Identify which cell holds the provided text, then report its [x, y] central coordinate. 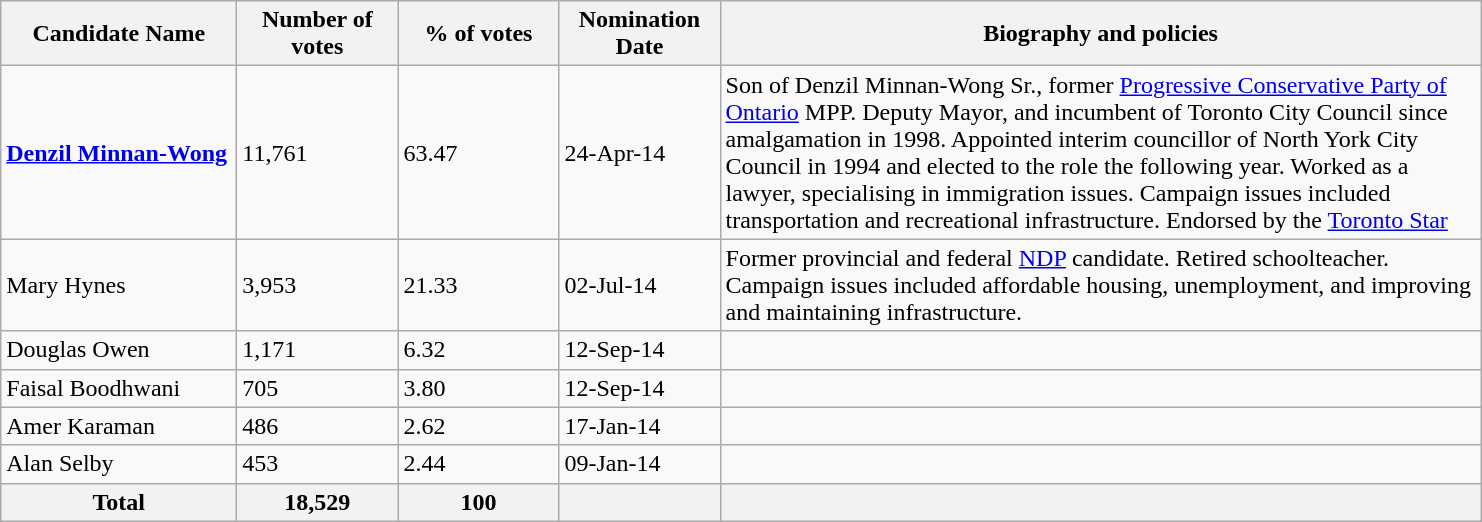
% of votes [478, 34]
02-Jul-14 [640, 285]
486 [318, 426]
100 [478, 502]
17-Jan-14 [640, 426]
Denzil Minnan-Wong [119, 152]
Amer Karaman [119, 426]
3,953 [318, 285]
2.44 [478, 464]
Mary Hynes [119, 285]
18,529 [318, 502]
Nomination Date [640, 34]
Biography and policies [1100, 34]
453 [318, 464]
21.33 [478, 285]
09-Jan-14 [640, 464]
2.62 [478, 426]
3.80 [478, 388]
Total [119, 502]
Alan Selby [119, 464]
63.47 [478, 152]
1,171 [318, 350]
Douglas Owen [119, 350]
6.32 [478, 350]
11,761 [318, 152]
Faisal Boodhwani [119, 388]
705 [318, 388]
Number of votes [318, 34]
24-Apr-14 [640, 152]
Candidate Name [119, 34]
